Find where the given text appears and provide that cell's center as [X, Y] coordinate. 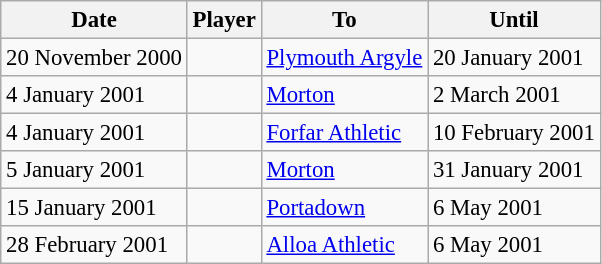
Forfar Athletic [344, 133]
2 March 2001 [514, 95]
Until [514, 20]
Portadown [344, 208]
To [344, 20]
15 January 2001 [94, 208]
Player [224, 20]
Date [94, 20]
10 February 2001 [514, 133]
28 February 2001 [94, 245]
Plymouth Argyle [344, 58]
5 January 2001 [94, 170]
20 January 2001 [514, 58]
Alloa Athletic [344, 245]
31 January 2001 [514, 170]
20 November 2000 [94, 58]
